Provide the (X, Y) coordinate of the cell's center where the given text is located.  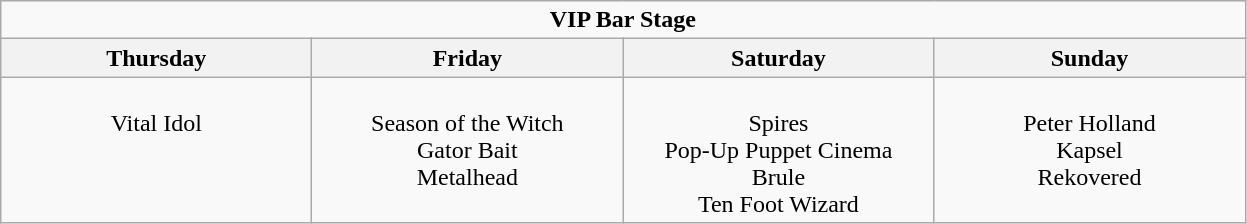
Thursday (156, 58)
Spires Pop-Up Puppet Cinema Brule Ten Foot Wizard (778, 150)
Saturday (778, 58)
VIP Bar Stage (623, 20)
Friday (468, 58)
Season of the Witch Gator Bait Metalhead (468, 150)
Vital Idol (156, 150)
Peter Holland Kapsel Rekovered (1090, 150)
Sunday (1090, 58)
